Locate the cell with the specified text and output its (x, y) center coordinate. 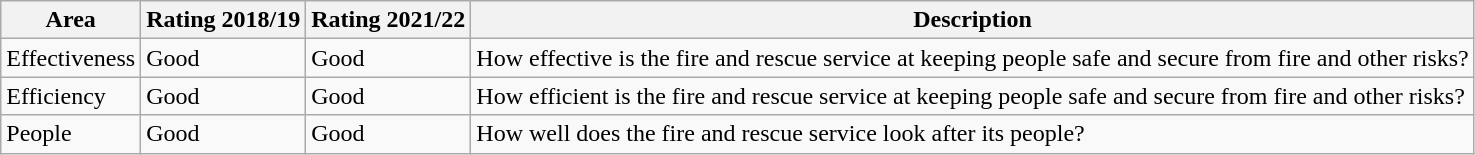
Rating 2018/19 (224, 20)
Area (71, 20)
How well does the fire and rescue service look after its people? (973, 134)
How efficient is the fire and rescue service at keeping people safe and secure from fire and other risks? (973, 96)
Effectiveness (71, 58)
People (71, 134)
Description (973, 20)
Rating 2021/22 (388, 20)
Efficiency (71, 96)
How effective is the fire and rescue service at keeping people safe and secure from fire and other risks? (973, 58)
